For the text-containing cell, return its midpoint in [X, Y] coordinate format. 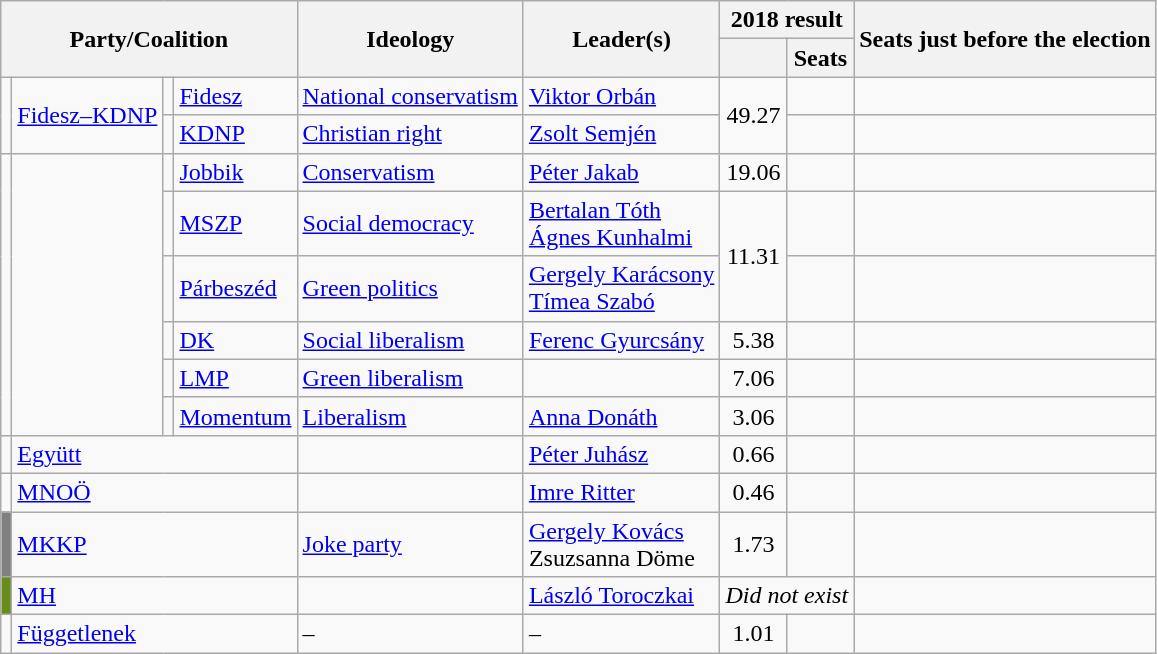
Péter Juhász [622, 454]
Jobbik [236, 172]
László Toroczkai [622, 596]
Fidesz [236, 96]
Momentum [236, 416]
1.73 [754, 544]
Social democracy [410, 224]
5.38 [754, 340]
MKKP [154, 544]
Party/Coalition [149, 39]
Fidesz–KDNP [88, 115]
National conservatism [410, 96]
Green politics [410, 288]
Ideology [410, 39]
Péter Jakab [622, 172]
DK [236, 340]
3.06 [754, 416]
Ferenc Gyurcsány [622, 340]
Seats just before the election [1006, 39]
MSZP [236, 224]
Christian right [410, 134]
11.31 [754, 256]
Anna Donáth [622, 416]
Gergely KarácsonyTímea Szabó [622, 288]
MH [154, 596]
KDNP [236, 134]
Bertalan TóthÁgnes Kunhalmi [622, 224]
Gergely KovácsZsuzsanna Döme [622, 544]
1.01 [754, 634]
MNOÖ [154, 492]
0.66 [754, 454]
Did not exist [787, 596]
LMP [236, 378]
Liberalism [410, 416]
Viktor Orbán [622, 96]
7.06 [754, 378]
19.06 [754, 172]
Seats [820, 58]
Conservatism [410, 172]
Social liberalism [410, 340]
Leader(s) [622, 39]
0.46 [754, 492]
Párbeszéd [236, 288]
49.27 [754, 115]
Függetlenek [154, 634]
Joke party [410, 544]
Együtt [154, 454]
Imre Ritter [622, 492]
Green liberalism [410, 378]
Zsolt Semjén [622, 134]
2018 result [787, 20]
